Provide the [X, Y] coordinate of the cell's center where the given text is located.  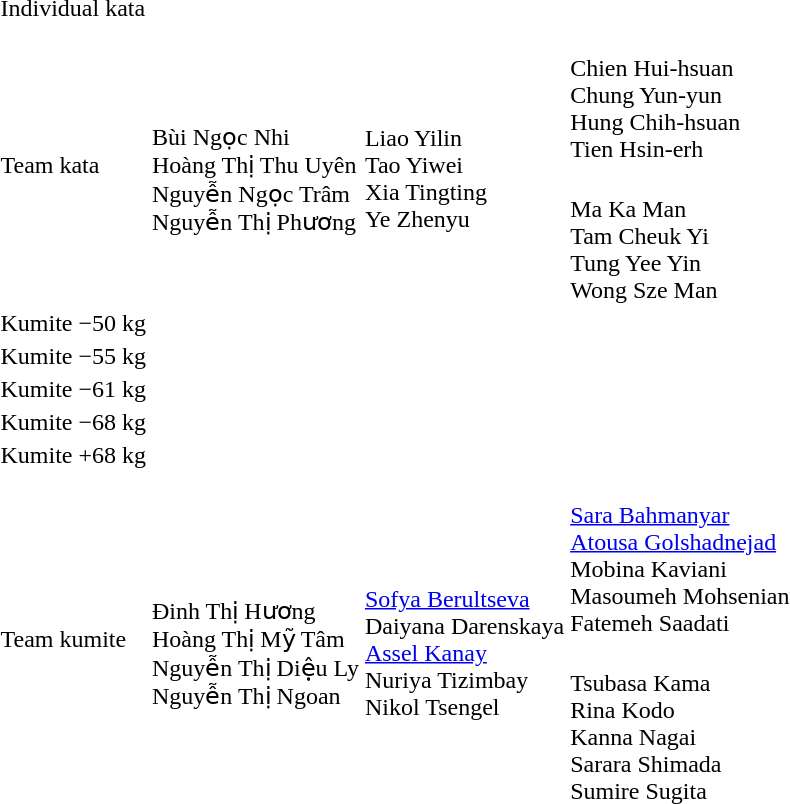
Liao YilinTao YiweiXia TingtingYe Zhenyu [464, 166]
Bùi Ngọc NhiHoàng Thị Thu UyênNguyễn Ngọc TrâmNguyễn Thị Phương [256, 166]
